Search for the cell housing the specified text and yield its (x, y) center coordinate. 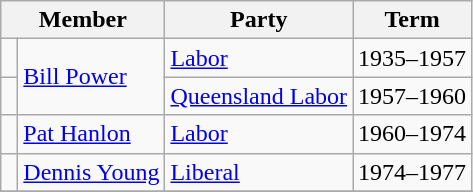
Liberal (259, 172)
1974–1977 (412, 172)
Queensland Labor (259, 96)
Pat Hanlon (92, 134)
1960–1974 (412, 134)
Party (259, 20)
Dennis Young (92, 172)
1957–1960 (412, 96)
Member (83, 20)
1935–1957 (412, 58)
Term (412, 20)
Bill Power (92, 77)
